Detect which cell encompasses the target text, then output its [x, y] center coordinate. 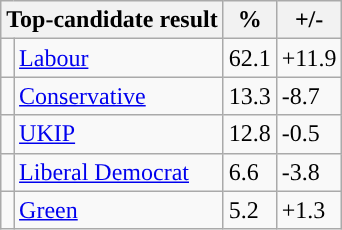
62.1 [250, 58]
Conservative [119, 96]
+11.9 [309, 58]
-8.7 [309, 96]
-3.8 [309, 172]
12.8 [250, 134]
Labour [119, 58]
+/- [309, 20]
Top-candidate result [112, 20]
Green [119, 210]
Liberal Democrat [119, 172]
6.6 [250, 172]
13.3 [250, 96]
UKIP [119, 134]
5.2 [250, 210]
% [250, 20]
+1.3 [309, 210]
-0.5 [309, 134]
